Output the [x, y] coordinate of the center of the cell containing the given text.  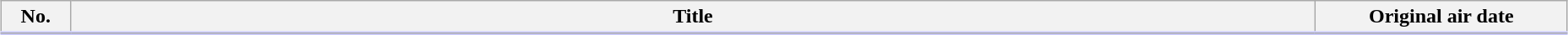
Title [693, 17]
Original air date [1441, 17]
No. [35, 17]
